Pinpoint the cell where the given text exists, returning its [X, Y] midpoint coordinate. 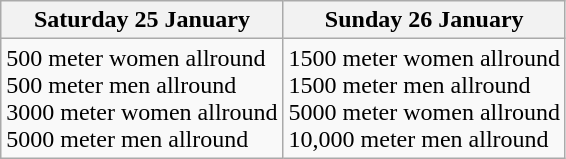
500 meter women allround 500 meter men allround 3000 meter women allround 5000 meter men allround [142, 98]
1500 meter women allround 1500 meter men allround 5000 meter women allround 10,000 meter men allround [424, 98]
Saturday 25 January [142, 20]
Sunday 26 January [424, 20]
